Scan for the cell matching the given text and deliver its [x, y] coordinate at center. 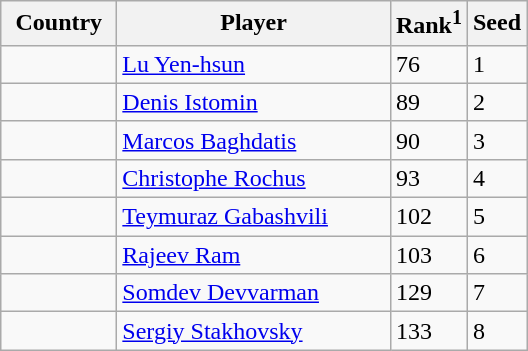
129 [428, 293]
Rank1 [428, 24]
Seed [496, 24]
93 [428, 178]
Rajeev Ram [254, 255]
Christophe Rochus [254, 178]
4 [496, 178]
Sergiy Stakhovsky [254, 331]
Lu Yen-hsun [254, 64]
90 [428, 140]
Somdev Devvarman [254, 293]
Country [59, 24]
Teymuraz Gabashvili [254, 217]
133 [428, 331]
5 [496, 217]
7 [496, 293]
2 [496, 102]
8 [496, 331]
Denis Istomin [254, 102]
Player [254, 24]
6 [496, 255]
1 [496, 64]
102 [428, 217]
3 [496, 140]
76 [428, 64]
89 [428, 102]
103 [428, 255]
Marcos Baghdatis [254, 140]
